Pinpoint the cell where the given text exists, returning its [x, y] midpoint coordinate. 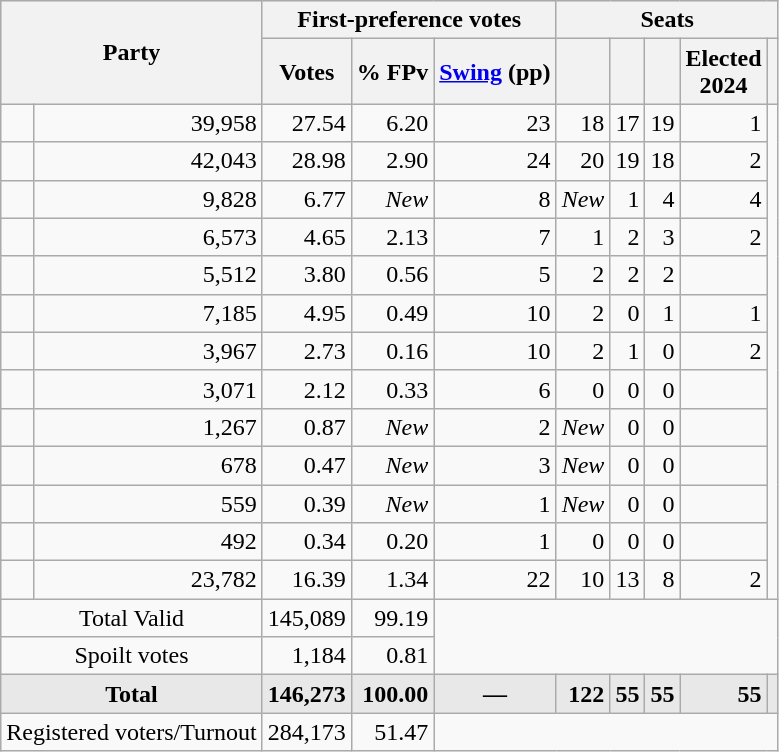
3.80 [306, 275]
4.65 [306, 237]
22 [495, 580]
2.13 [392, 237]
7 [495, 237]
2.90 [392, 161]
5,512 [148, 275]
Spoilt votes [132, 656]
0.56 [392, 275]
1,267 [148, 427]
0.16 [392, 351]
0.87 [306, 427]
2.73 [306, 351]
2.12 [306, 389]
— [495, 694]
27.54 [306, 123]
Votes [306, 72]
5 [495, 275]
6.20 [392, 123]
492 [148, 542]
0.81 [392, 656]
146,273 [306, 694]
Swing (pp) [495, 72]
17 [628, 123]
Party [132, 52]
3,071 [148, 389]
0.20 [392, 542]
0.39 [306, 503]
100.00 [392, 694]
7,185 [148, 313]
6.77 [306, 199]
Seats [667, 20]
145,089 [306, 618]
Total Valid [132, 618]
First-preference votes [409, 20]
3,967 [148, 351]
13 [628, 580]
122 [583, 694]
284,173 [306, 732]
24 [495, 161]
28.98 [306, 161]
% FPv [392, 72]
Total [132, 694]
23,782 [148, 580]
1,184 [306, 656]
1.34 [392, 580]
42,043 [148, 161]
6 [495, 389]
16.39 [306, 580]
20 [583, 161]
0.47 [306, 465]
23 [495, 123]
0.49 [392, 313]
4.95 [306, 313]
559 [148, 503]
0.33 [392, 389]
51.47 [392, 732]
99.19 [392, 618]
Elected2024 [724, 72]
678 [148, 465]
9,828 [148, 199]
6,573 [148, 237]
Registered voters/Turnout [132, 732]
0.34 [306, 542]
39,958 [148, 123]
